Search for the cell housing the specified text and yield its (X, Y) center coordinate. 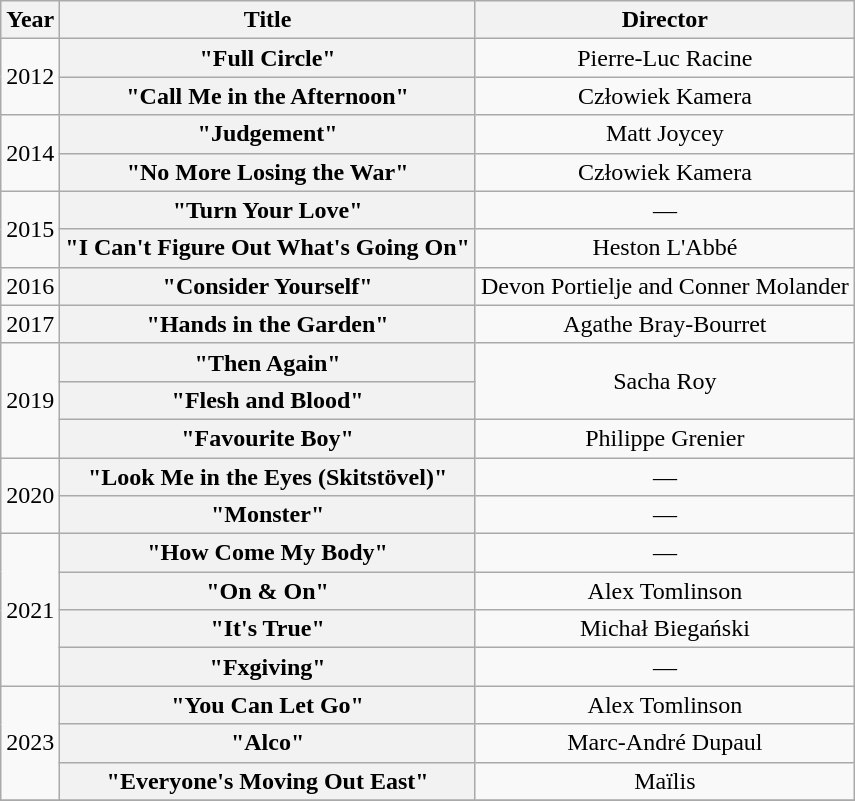
2016 (30, 286)
"Consider Yourself" (268, 286)
Title (268, 20)
"Favourite Boy" (268, 438)
"Fxgiving" (268, 667)
"I Can't Figure Out What's Going On" (268, 248)
Sacha Roy (664, 381)
2012 (30, 77)
2019 (30, 400)
"Hands in the Garden" (268, 324)
Maïlis (664, 781)
"Turn Your Love" (268, 210)
Devon Portielje and Conner Molander (664, 286)
2020 (30, 496)
Director (664, 20)
Heston L'Abbé (664, 248)
Matt Joycey (664, 134)
Pierre-Luc Racine (664, 58)
2015 (30, 229)
"How Come My Body" (268, 553)
"Call Me in the Afternoon" (268, 96)
"Look Me in the Eyes (Skitstövel)" (268, 477)
"Alco" (268, 743)
Philippe Grenier (664, 438)
Michał Biegański (664, 629)
Agathe Bray-Bourret (664, 324)
Marc-André Dupaul (664, 743)
2017 (30, 324)
"Then Again" (268, 362)
"No More Losing the War" (268, 172)
"On & On" (268, 591)
"Judgement" (268, 134)
"Full Circle" (268, 58)
"Monster" (268, 515)
2014 (30, 153)
"Everyone's Moving Out East" (268, 781)
"You Can Let Go" (268, 705)
"Flesh and Blood" (268, 400)
2023 (30, 743)
Year (30, 20)
"It's True" (268, 629)
2021 (30, 610)
